Scan for the cell matching the given text and deliver its (x, y) coordinate at center. 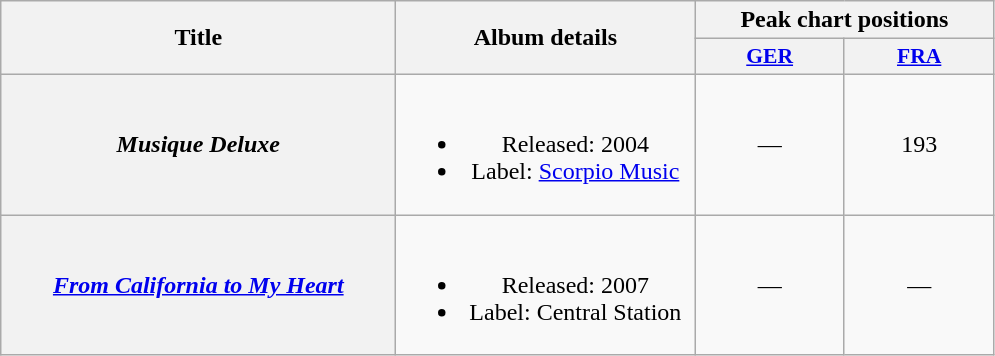
Released: 2004Label: Scorpio Music (546, 144)
Peak chart positions (844, 20)
From California to My Heart (198, 284)
Title (198, 38)
FRA (919, 57)
193 (919, 144)
GER (770, 57)
Musique Deluxe (198, 144)
Album details (546, 38)
Released: 2007Label: Central Station (546, 284)
